Capture the cell that displays the provided text and extract its (x, y) central coordinate. 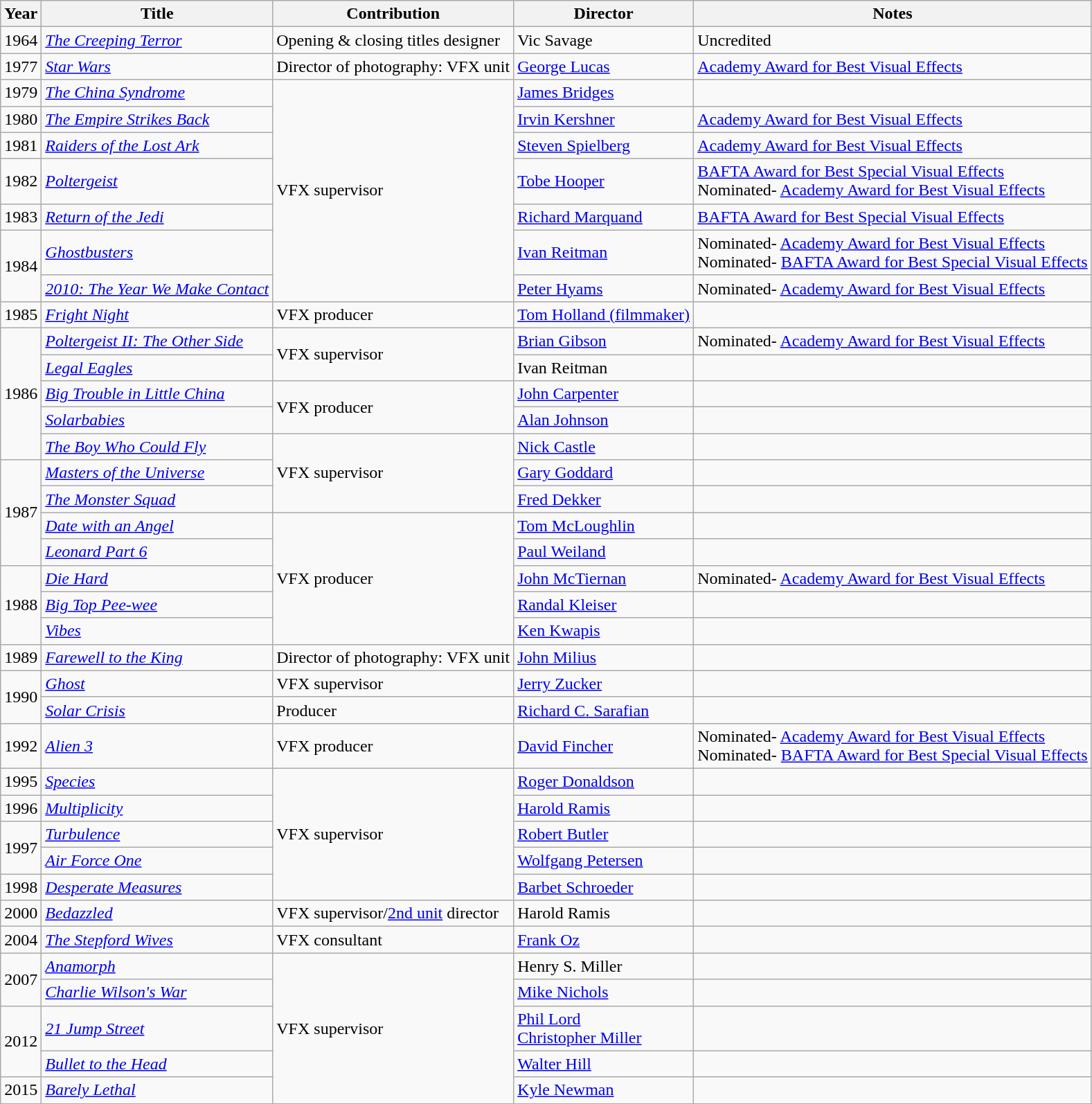
Peter Hyams (604, 288)
John Carpenter (604, 394)
Richard C. Sarafian (604, 710)
2015 (21, 1090)
Fred Dekker (604, 499)
John McTiernan (604, 578)
Notes (893, 14)
Species (157, 781)
1980 (21, 119)
Return of the Jedi (157, 217)
The China Syndrome (157, 93)
Tobe Hooper (604, 181)
The Empire Strikes Back (157, 119)
1981 (21, 145)
Opening & closing titles designer (393, 40)
The Boy Who Could Fly (157, 447)
George Lucas (604, 66)
2004 (21, 940)
Bedazzled (157, 914)
Wolfgang Petersen (604, 861)
Poltergeist (157, 181)
1964 (21, 40)
Randal Kleiser (604, 605)
Frank Oz (604, 940)
Year (21, 14)
1982 (21, 181)
Bullet to the Head (157, 1064)
1995 (21, 781)
Irvin Kershner (604, 119)
Gary Goddard (604, 473)
Jerry Zucker (604, 684)
Anamorph (157, 966)
Fright Night (157, 314)
1986 (21, 393)
Alien 3 (157, 745)
Producer (393, 710)
2007 (21, 979)
BAFTA Award for Best Special Visual EffectsNominated- Academy Award for Best Visual Effects (893, 181)
Poltergeist II: The Other Side (157, 341)
Masters of the Universe (157, 473)
Die Hard (157, 578)
Star Wars (157, 66)
James Bridges (604, 93)
The Monster Squad (157, 499)
Multiplicity (157, 808)
VFX consultant (393, 940)
1990 (21, 697)
Date with an Angel (157, 526)
Ghost (157, 684)
Vibes (157, 631)
Uncredited (893, 40)
Farewell to the King (157, 657)
1983 (21, 217)
Steven Spielberg (604, 145)
BAFTA Award for Best Special Visual Effects (893, 217)
Phil LordChristopher Miller (604, 1028)
Kyle Newman (604, 1090)
2010: The Year We Make Contact (157, 288)
John Milius (604, 657)
1996 (21, 808)
1985 (21, 314)
Desperate Measures (157, 887)
Big Trouble in Little China (157, 394)
Leonard Part 6 (157, 552)
Legal Eagles (157, 368)
Brian Gibson (604, 341)
Charlie Wilson's War (157, 992)
Ghostbusters (157, 252)
Barely Lethal (157, 1090)
Title (157, 14)
Big Top Pee-wee (157, 605)
David Fincher (604, 745)
Tom Holland (filmmaker) (604, 314)
1987 (21, 513)
Ken Kwapis (604, 631)
Vic Savage (604, 40)
Raiders of the Lost Ark (157, 145)
Henry S. Miller (604, 966)
21 Jump Street (157, 1028)
2012 (21, 1042)
1989 (21, 657)
1988 (21, 605)
Paul Weiland (604, 552)
Roger Donaldson (604, 781)
The Stepford Wives (157, 940)
1984 (21, 266)
Solarbabies (157, 420)
Contribution (393, 14)
Solar Crisis (157, 710)
Mike Nichols (604, 992)
1977 (21, 66)
Walter Hill (604, 1064)
Richard Marquand (604, 217)
1992 (21, 745)
Robert Butler (604, 835)
VFX supervisor/2nd unit director (393, 914)
Barbet Schroeder (604, 887)
1998 (21, 887)
Tom McLoughlin (604, 526)
Turbulence (157, 835)
The Creeping Terror (157, 40)
Air Force One (157, 861)
1997 (21, 848)
Director (604, 14)
2000 (21, 914)
Nick Castle (604, 447)
Alan Johnson (604, 420)
1979 (21, 93)
